Return the (x, y) coordinate for the center point of the cell that contains the specified text.  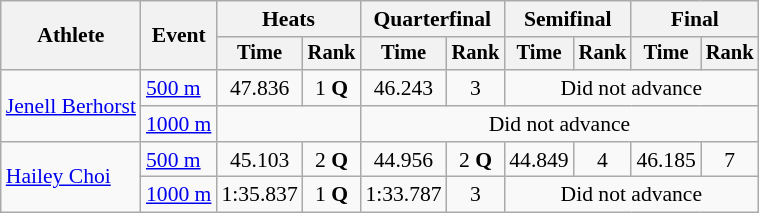
1:35.837 (259, 195)
Athlete (71, 36)
1:33.787 (403, 195)
7 (730, 160)
Event (178, 36)
Semifinal (568, 19)
Final (694, 19)
Heats (288, 19)
46.243 (403, 88)
44.849 (538, 160)
Jenell Berhorst (71, 106)
Hailey Choi (71, 178)
Quarterfinal (432, 19)
46.185 (666, 160)
47.836 (259, 88)
45.103 (259, 160)
4 (603, 160)
44.956 (403, 160)
